Provide the (X, Y) coordinate of the cell's center where the given text is located.  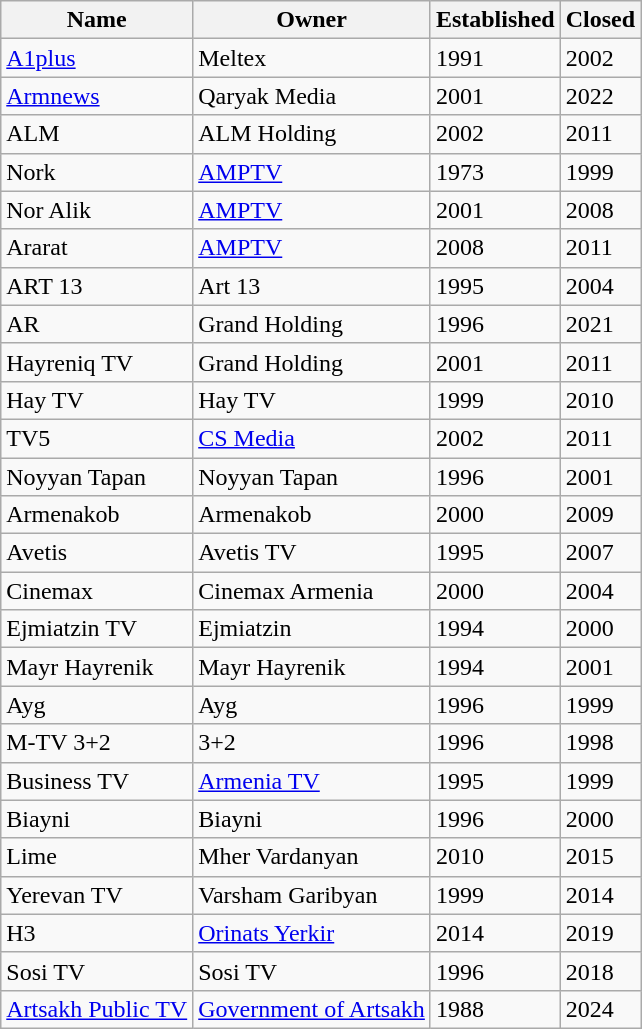
Orinats Yerkir (312, 933)
Ararat (97, 248)
2024 (600, 1009)
ALM (97, 134)
Closed (600, 20)
Nor Alik (97, 210)
Cinemax (97, 591)
2007 (600, 553)
1988 (495, 1009)
Avetis TV (312, 553)
ART 13 (97, 286)
2018 (600, 971)
Varsham Garibyan (312, 895)
Lime (97, 857)
AR (97, 324)
Name (97, 20)
Cinemax Armenia (312, 591)
2021 (600, 324)
Artsakh Public TV (97, 1009)
Ejmiatzin (312, 629)
Yerevan TV (97, 895)
1998 (600, 743)
Armnews (97, 96)
2009 (600, 515)
Armenia TV (312, 781)
CS Media (312, 438)
Ejmiatzin TV (97, 629)
Mher Vardanyan (312, 857)
Qaryak Media (312, 96)
2019 (600, 933)
Government of Artsakh (312, 1009)
1973 (495, 172)
1991 (495, 58)
3+2 (312, 743)
H3 (97, 933)
ALM Holding (312, 134)
Owner (312, 20)
A1plus (97, 58)
Hayreniq TV (97, 362)
Nork (97, 172)
Meltex (312, 58)
Art 13 (312, 286)
2022 (600, 96)
Business TV (97, 781)
TV5 (97, 438)
Avetis (97, 553)
Established (495, 20)
2015 (600, 857)
M-TV 3+2 (97, 743)
